Output the [x, y] coordinate of the center of the cell containing the given text.  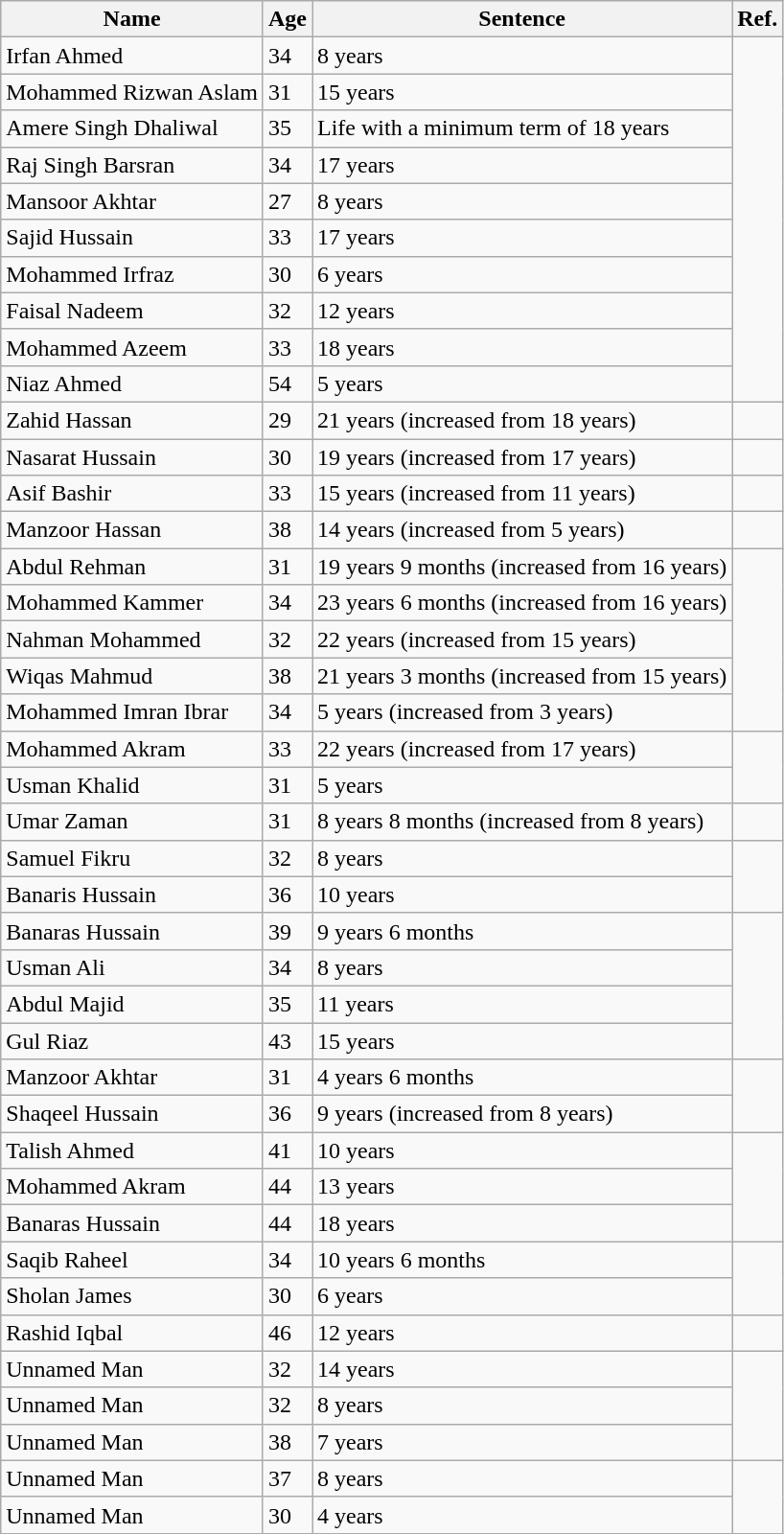
9 years 6 months [522, 931]
Saqib Raheel [132, 1260]
Mohammed Irfraz [132, 274]
23 years 6 months (increased from 16 years) [522, 603]
4 years 6 months [522, 1078]
39 [288, 931]
46 [288, 1333]
22 years (increased from 15 years) [522, 639]
41 [288, 1150]
Raj Singh Barsran [132, 165]
Banaris Hussain [132, 895]
8 years 8 months (increased from 8 years) [522, 822]
37 [288, 1478]
4 years [522, 1515]
Irfan Ahmed [132, 56]
Abdul Rehman [132, 567]
Manzoor Akhtar [132, 1078]
Mohammed Azeem [132, 347]
Mohammed Kammer [132, 603]
Mohammed Imran Ibrar [132, 712]
Rashid Iqbal [132, 1333]
Mohammed Rizwan Aslam [132, 92]
Life with a minimum term of 18 years [522, 128]
14 years (increased from 5 years) [522, 530]
Zahid Hassan [132, 420]
Age [288, 19]
13 years [522, 1187]
5 years (increased from 3 years) [522, 712]
29 [288, 420]
Sajid Hussain [132, 238]
Amere Singh Dhaliwal [132, 128]
Faisal Nadeem [132, 311]
Wiqas Mahmud [132, 676]
Usman Ali [132, 967]
Umar Zaman [132, 822]
54 [288, 383]
27 [288, 201]
Manzoor Hassan [132, 530]
19 years 9 months (increased from 16 years) [522, 567]
Abdul Majid [132, 1004]
10 years 6 months [522, 1260]
Usman Khalid [132, 785]
Shaqeel Hussain [132, 1114]
21 years 3 months (increased from 15 years) [522, 676]
21 years (increased from 18 years) [522, 420]
11 years [522, 1004]
43 [288, 1040]
Gul Riaz [132, 1040]
Niaz Ahmed [132, 383]
Mansoor Akhtar [132, 201]
22 years (increased from 17 years) [522, 749]
Sholan James [132, 1296]
Asif Bashir [132, 494]
Samuel Fikru [132, 858]
Nasarat Hussain [132, 457]
Talish Ahmed [132, 1150]
14 years [522, 1369]
Nahman Mohammed [132, 639]
Name [132, 19]
19 years (increased from 17 years) [522, 457]
15 years (increased from 11 years) [522, 494]
Ref. [757, 19]
7 years [522, 1442]
Sentence [522, 19]
9 years (increased from 8 years) [522, 1114]
